Identify which cell holds the provided text, then report its (X, Y) central coordinate. 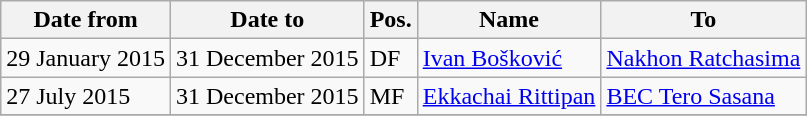
DF (390, 58)
Pos. (390, 20)
MF (390, 96)
Ivan Bošković (509, 58)
27 July 2015 (86, 96)
29 January 2015 (86, 58)
Date to (267, 20)
To (704, 20)
Date from (86, 20)
Ekkachai Rittipan (509, 96)
Nakhon Ratchasima (704, 58)
BEC Tero Sasana (704, 96)
Name (509, 20)
